Return [x, y] of the center of cell containing provided text 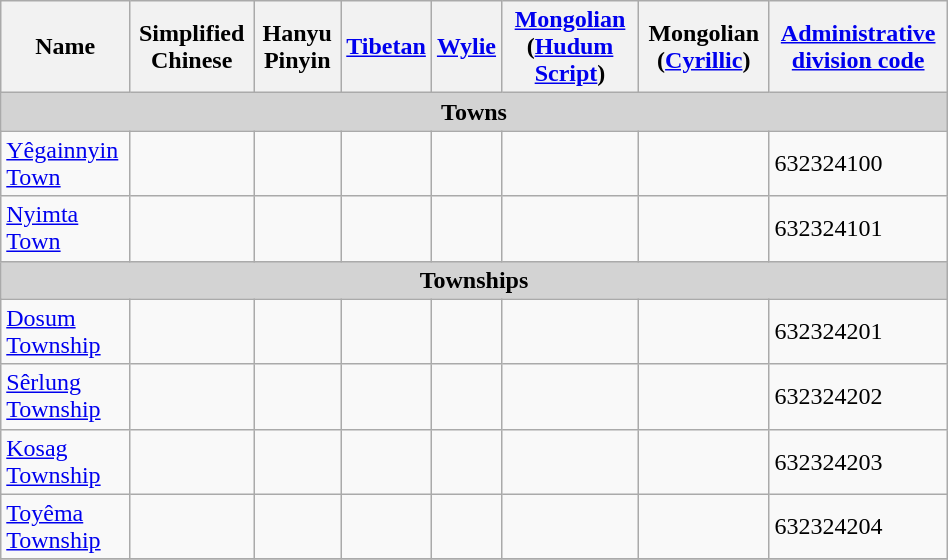
Toyêma Township [66, 526]
632324202 [858, 396]
632324204 [858, 526]
Mongolian (Hudum Script) [570, 47]
632324203 [858, 462]
Name [66, 47]
Nyimta Town [66, 228]
Kosag Township [66, 462]
Wylie [466, 47]
Townships [474, 280]
Sêrlung Township [66, 396]
Simplified Chinese [192, 47]
Towns [474, 112]
Mongolian (Cyrillic) [704, 47]
Administrative division code [858, 47]
Dosum Township [66, 332]
Hanyu Pinyin [298, 47]
Yêgainnyin Town [66, 164]
Tibetan [386, 47]
632324101 [858, 228]
632324201 [858, 332]
632324100 [858, 164]
